Determine the (X, Y) coordinate at the center of the cell enclosing the given text.  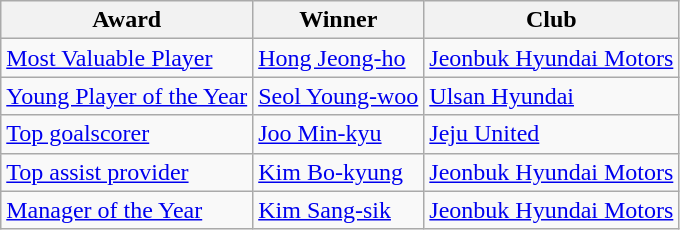
Ulsan Hyundai (552, 96)
Young Player of the Year (127, 96)
Seol Young-woo (338, 96)
Kim Bo-kyung (338, 172)
Joo Min-kyu (338, 134)
Club (552, 20)
Winner (338, 20)
Manager of the Year (127, 210)
Hong Jeong-ho (338, 58)
Kim Sang-sik (338, 210)
Top goalscorer (127, 134)
Award (127, 20)
Most Valuable Player (127, 58)
Jeju United (552, 134)
Top assist provider (127, 172)
